Search for the cell housing the specified text and yield its [x, y] center coordinate. 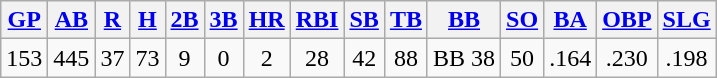
28 [317, 58]
OBP [627, 20]
9 [184, 58]
50 [522, 58]
73 [148, 58]
.164 [570, 58]
BB 38 [464, 58]
RBI [317, 20]
37 [112, 58]
HR [266, 20]
.198 [686, 58]
445 [72, 58]
153 [24, 58]
.230 [627, 58]
H [148, 20]
SB [364, 20]
R [112, 20]
42 [364, 58]
0 [224, 58]
GP [24, 20]
SO [522, 20]
BB [464, 20]
SLG [686, 20]
3B [224, 20]
88 [406, 58]
2B [184, 20]
TB [406, 20]
AB [72, 20]
2 [266, 58]
BA [570, 20]
